Detect which cell encompasses the target text, then output its (X, Y) center coordinate. 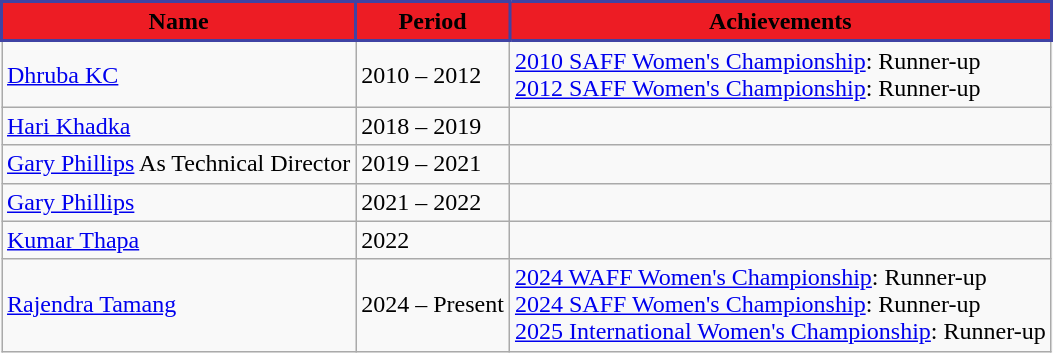
Gary Phillips (179, 202)
Achievements (780, 22)
2019 – 2021 (433, 164)
2024 WAFF Women's Championship: Runner-up2024 SAFF Women's Championship: Runner-up2025 International Women's Championship: Runner-up (780, 305)
2010 – 2012 (433, 74)
2018 – 2019 (433, 126)
2021 – 2022 (433, 202)
Period (433, 22)
Rajendra Tamang (179, 305)
Dhruba KC (179, 74)
Hari Khadka (179, 126)
2024 – Present (433, 305)
2010 SAFF Women's Championship: Runner-up2012 SAFF Women's Championship: Runner-up (780, 74)
Kumar Thapa (179, 240)
Name (179, 22)
Gary Phillips As Technical Director (179, 164)
2022 (433, 240)
